Detect which cell encompasses the target text, then output its [X, Y] center coordinate. 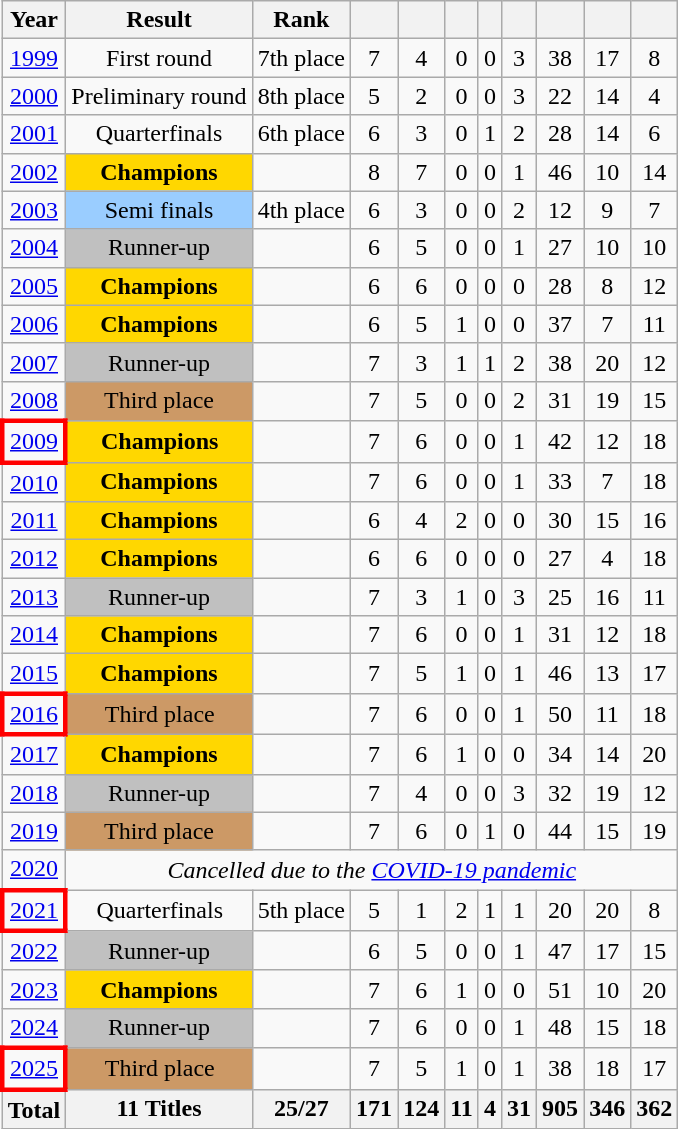
7th place [301, 58]
2012 [34, 559]
22 [560, 96]
2011 [34, 521]
905 [560, 1109]
2008 [34, 401]
2017 [34, 754]
Preliminary round [159, 96]
6th place [301, 134]
First round [159, 58]
11 Titles [159, 1109]
2018 [34, 793]
2014 [34, 635]
2013 [34, 597]
48 [560, 1028]
2020 [34, 870]
2004 [34, 248]
2022 [34, 951]
25/27 [301, 1109]
33 [560, 482]
2015 [34, 674]
Year [34, 20]
2019 [34, 831]
2007 [34, 362]
1999 [34, 58]
8th place [301, 96]
32 [560, 793]
Result [159, 20]
2025 [34, 1068]
2005 [34, 286]
13 [608, 674]
2000 [34, 96]
2001 [34, 134]
25 [560, 597]
47 [560, 951]
2024 [34, 1028]
5th place [301, 910]
2002 [34, 172]
Semi finals [159, 210]
171 [374, 1109]
2006 [34, 324]
42 [560, 442]
346 [608, 1109]
4th place [301, 210]
2010 [34, 482]
34 [560, 754]
124 [422, 1109]
37 [560, 324]
Cancelled due to the COVID-19 pandemic [372, 870]
51 [560, 989]
Total [34, 1109]
2003 [34, 210]
30 [560, 521]
44 [560, 831]
Rank [301, 20]
362 [654, 1109]
2023 [34, 989]
2021 [34, 910]
2009 [34, 442]
2016 [34, 714]
9 [608, 210]
50 [560, 714]
